Locate the cell with the specified text and output its [x, y] center coordinate. 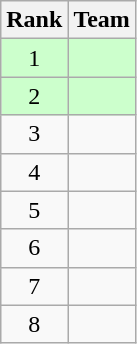
7 [34, 286]
8 [34, 324]
Rank [34, 20]
Team [102, 20]
3 [34, 134]
1 [34, 58]
2 [34, 96]
5 [34, 210]
4 [34, 172]
6 [34, 248]
